Extract the [x, y] coordinate from the center of the cell holding the provided text.  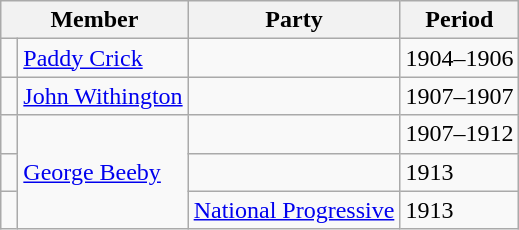
Party [294, 20]
1907–1912 [460, 134]
Member [94, 20]
National Progressive [294, 210]
1907–1907 [460, 96]
Paddy Crick [103, 58]
Period [460, 20]
John Withington [103, 96]
George Beeby [103, 172]
1904–1906 [460, 58]
